For the text-containing cell, return its midpoint in (x, y) coordinate format. 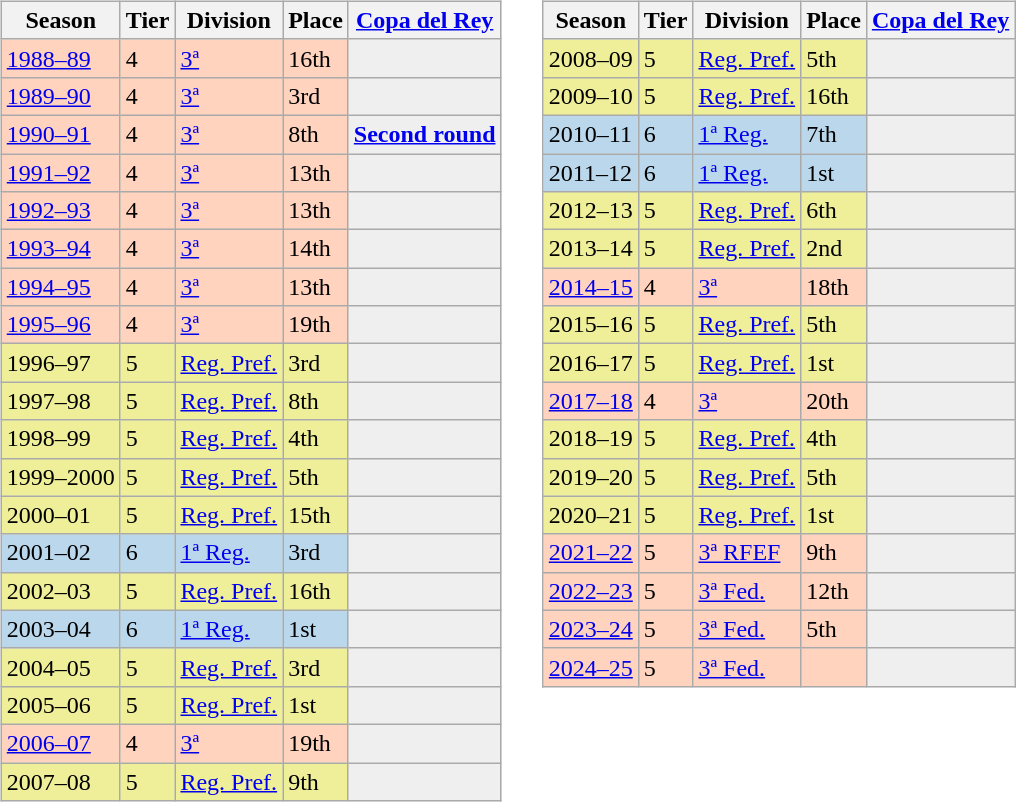
2016–17 (590, 363)
2nd (834, 249)
1990–91 (60, 134)
12th (834, 591)
20th (834, 401)
2010–11 (590, 134)
2019–20 (590, 477)
1995–96 (60, 325)
1988–89 (60, 58)
2011–12 (590, 173)
1991–92 (60, 173)
2005–06 (60, 705)
18th (834, 287)
1989–90 (60, 96)
2004–05 (60, 667)
1997–98 (60, 401)
1999–2000 (60, 477)
Second round (424, 134)
2003–04 (60, 629)
6th (834, 211)
2015–16 (590, 325)
7th (834, 134)
2021–22 (590, 553)
14th (316, 249)
1996–97 (60, 363)
3ª RFEF (747, 553)
2008–09 (590, 58)
2009–10 (590, 96)
2006–07 (60, 743)
1998–99 (60, 439)
2012–13 (590, 211)
1994–95 (60, 287)
2007–08 (60, 781)
1993–94 (60, 249)
2020–21 (590, 515)
2017–18 (590, 401)
2013–14 (590, 249)
2002–03 (60, 591)
2024–25 (590, 667)
2000–01 (60, 515)
2018–19 (590, 439)
2023–24 (590, 629)
2014–15 (590, 287)
15th (316, 515)
2001–02 (60, 553)
1992–93 (60, 211)
2022–23 (590, 591)
